Pinpoint the cell where the given text exists, returning its [X, Y] midpoint coordinate. 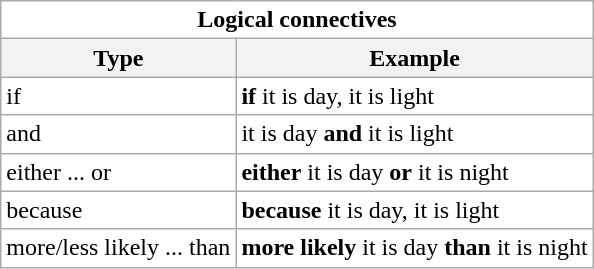
because [118, 210]
either ... or [118, 172]
more/less likely ... than [118, 248]
Example [414, 58]
if [118, 96]
and [118, 134]
either it is day or it is night [414, 172]
Type [118, 58]
Logical connectives [297, 20]
it is day and it is light [414, 134]
because it is day, it is light [414, 210]
if it is day, it is light [414, 96]
more likely it is day than it is night [414, 248]
